Detect which cell encompasses the target text, then output its [X, Y] center coordinate. 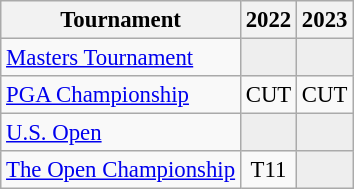
The Open Championship [121, 170]
PGA Championship [121, 95]
U.S. Open [121, 133]
2022 [268, 20]
Tournament [121, 20]
Masters Tournament [121, 58]
T11 [268, 170]
2023 [325, 20]
